Scan for the cell matching the given text and deliver its [x, y] coordinate at center. 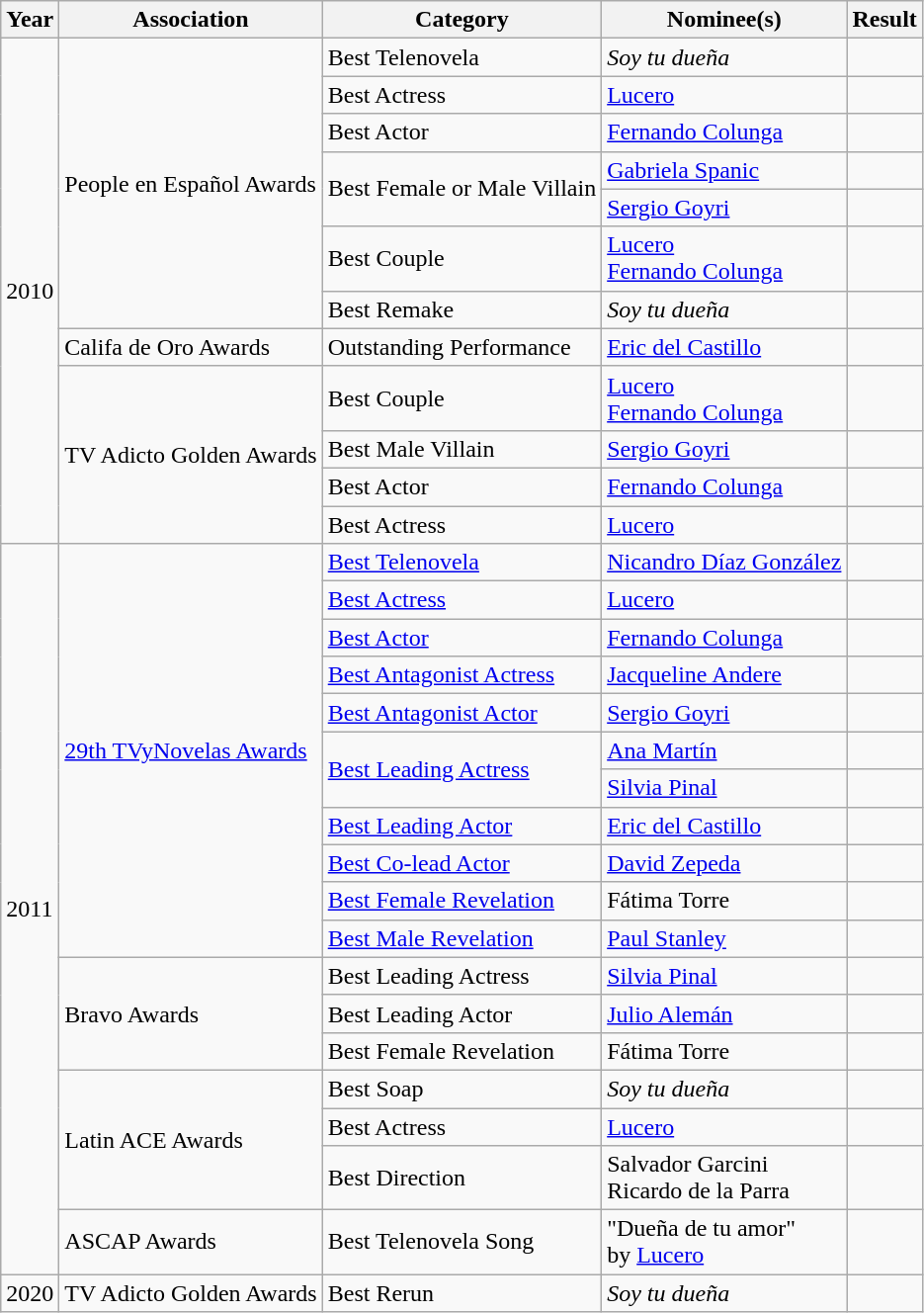
29th TVyNovelas Awards [191, 751]
Category [462, 20]
ASCAP Awards [191, 1242]
Best Co-lead Actor [462, 863]
Califa de Oro Awards [191, 347]
Best Female or Male Villain [462, 189]
Best Antagonist Actress [462, 675]
David Zepeda [724, 863]
Outstanding Performance [462, 347]
Best Antagonist Actor [462, 713]
Jacqueline Andere [724, 675]
Best Soap [462, 1089]
Year [30, 20]
Latin ACE Awards [191, 1139]
Salvador Garcini Ricardo de la Parra [724, 1179]
Best Remake [462, 309]
Result [884, 20]
Best Male Revelation [462, 938]
"Dueña de tu amor" by Lucero [724, 1242]
Julio Alemán [724, 1013]
Nicandro Díaz González [724, 563]
People en Español Awards [191, 184]
Best Direction [462, 1179]
Best Telenovela Song [462, 1242]
Nominee(s) [724, 20]
Best Male Villain [462, 449]
Ana Martín [724, 750]
Paul Stanley [724, 938]
Gabriela Spanic [724, 170]
2011 [30, 910]
2010 [30, 291]
2020 [30, 1293]
Bravo Awards [191, 1013]
Best Rerun [462, 1293]
Association [191, 20]
